Determine the (X, Y) coordinate at the center of the cell enclosing the given text.  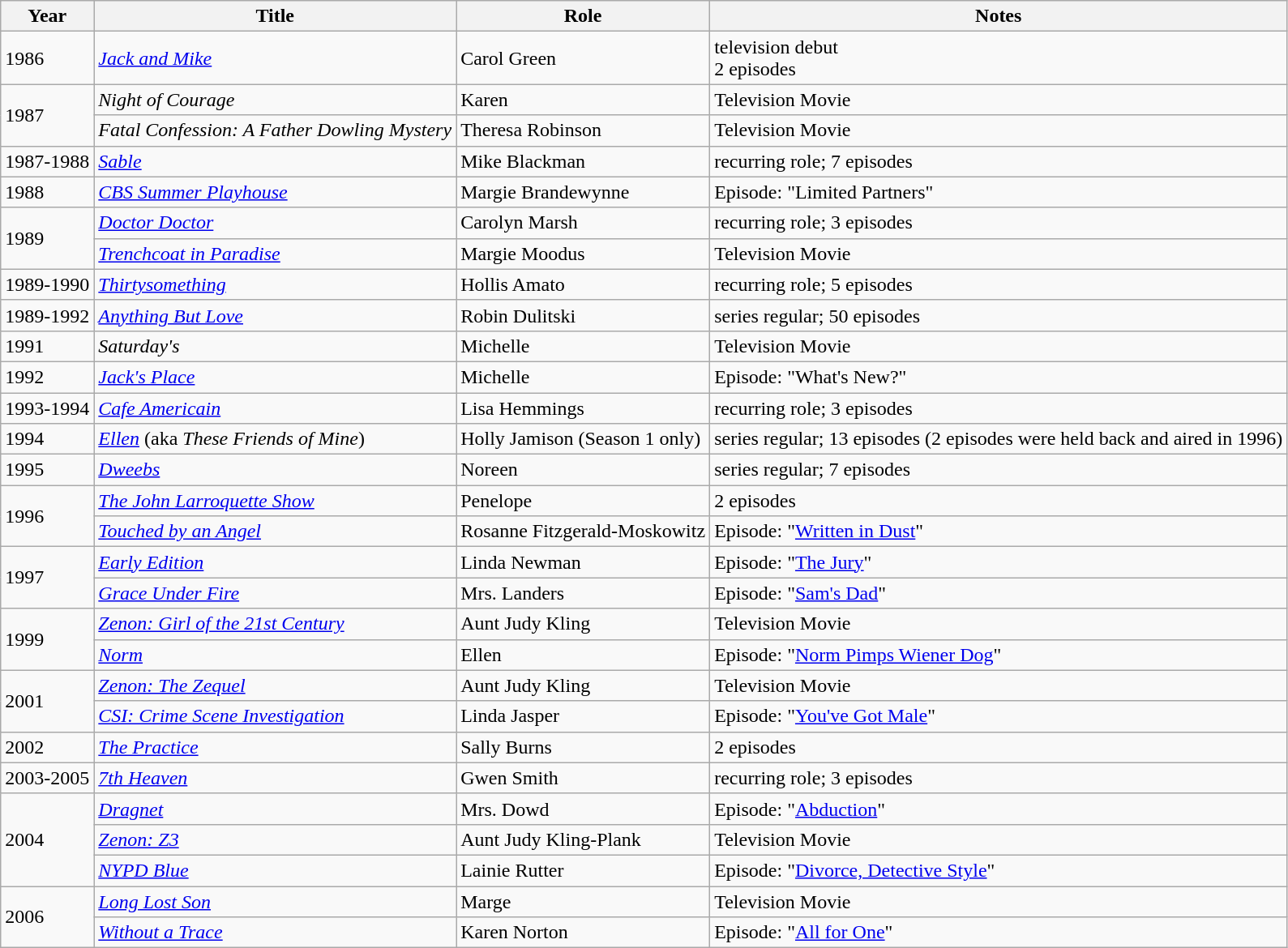
1993-1994 (47, 408)
television debut2 episodes (999, 58)
Sable (276, 161)
Night of Courage (276, 100)
Without a Trace (276, 933)
2006 (47, 917)
The John Larroquette Show (276, 501)
Zenon: Girl of the 21st Century (276, 624)
Fatal Confession: A Father Dowling Mystery (276, 130)
Margie Brandewynne (584, 192)
Saturday's (276, 346)
Year (47, 16)
1988 (47, 192)
Penelope (584, 501)
Trenchcoat in Paradise (276, 254)
Marge (584, 902)
Role (584, 16)
Mrs. Dowd (584, 809)
Doctor Doctor (276, 223)
Carolyn Marsh (584, 223)
Holly Jamison (Season 1 only) (584, 439)
Ellen (584, 655)
Dragnet (276, 809)
Dweebs (276, 470)
2001 (47, 701)
Aunt Judy Kling-Plank (584, 839)
Robin Dulitski (584, 315)
series regular; 50 episodes (999, 315)
1992 (47, 377)
Zenon: Z3 (276, 839)
Lisa Hemmings (584, 408)
Grace Under Fire (276, 593)
Episode: "Abduction" (999, 809)
Episode: "Divorce, Detective Style" (999, 870)
Episode: "The Jury" (999, 562)
1999 (47, 639)
Cafe Americain (276, 408)
1995 (47, 470)
Jack and Mike (276, 58)
recurring role; 5 episodes (999, 284)
1987-1988 (47, 161)
Carol Green (584, 58)
2003-2005 (47, 778)
Sally Burns (584, 747)
Title (276, 16)
Theresa Robinson (584, 130)
1989-1992 (47, 315)
Thirtysomething (276, 284)
Episode: "What's New?" (999, 377)
2002 (47, 747)
1997 (47, 578)
Linda Jasper (584, 716)
Gwen Smith (584, 778)
1991 (47, 346)
NYPD Blue (276, 870)
series regular; 7 episodes (999, 470)
Episode: "Norm Pimps Wiener Dog" (999, 655)
Early Edition (276, 562)
Lainie Rutter (584, 870)
recurring role; 7 episodes (999, 161)
1996 (47, 516)
Episode: "Limited Partners" (999, 192)
Ellen (aka These Friends of Mine) (276, 439)
Rosanne Fitzgerald-Moskowitz (584, 532)
1994 (47, 439)
CBS Summer Playhouse (276, 192)
1986 (47, 58)
Anything But Love (276, 315)
Norm (276, 655)
Episode: "You've Got Male" (999, 716)
Mrs. Landers (584, 593)
The Practice (276, 747)
2004 (47, 839)
Long Lost Son (276, 902)
Episode: "All for One" (999, 933)
Karen (584, 100)
Episode: "Sam's Dad" (999, 593)
Hollis Amato (584, 284)
Margie Moodus (584, 254)
CSI: Crime Scene Investigation (276, 716)
7th Heaven (276, 778)
1987 (47, 115)
Noreen (584, 470)
Jack's Place (276, 377)
Linda Newman (584, 562)
series regular; 13 episodes (2 episodes were held back and aired in 1996) (999, 439)
Zenon: The Zequel (276, 685)
Touched by an Angel (276, 532)
Notes (999, 16)
Karen Norton (584, 933)
1989-1990 (47, 284)
Mike Blackman (584, 161)
Episode: "Written in Dust" (999, 532)
1989 (47, 238)
